From the cell containing the given text, extract its center point as [x, y] coordinate. 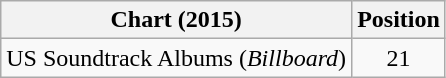
21 [399, 58]
Chart (2015) [176, 20]
US Soundtrack Albums (Billboard) [176, 58]
Position [399, 20]
